Determine the [X, Y] coordinate at the center of the cell enclosing the given text.  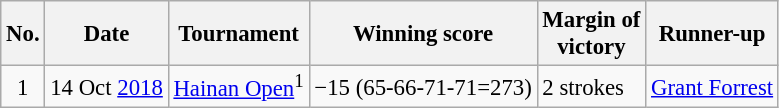
14 Oct 2018 [106, 87]
Tournament [238, 34]
2 strokes [592, 87]
−15 (65-66-71-71=273) [423, 87]
1 [23, 87]
Grant Forrest [712, 87]
Winning score [423, 34]
Hainan Open1 [238, 87]
Date [106, 34]
Margin ofvictory [592, 34]
Runner-up [712, 34]
No. [23, 34]
